Output the [X, Y] coordinate of the center of the cell containing the given text.  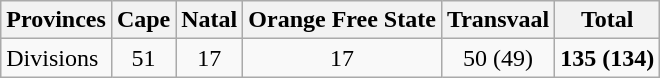
135 (134) [608, 58]
Total [608, 20]
Orange Free State [342, 20]
Divisions [56, 58]
51 [143, 58]
Provinces [56, 20]
Cape [143, 20]
50 (49) [498, 58]
Transvaal [498, 20]
Natal [210, 20]
